Locate the cell with the specified text and output its [x, y] center coordinate. 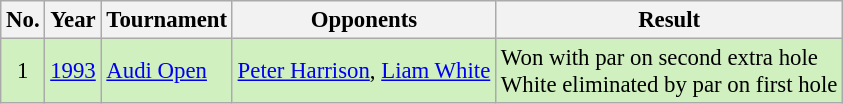
1 [23, 72]
Year [73, 20]
Audi Open [166, 72]
Peter Harrison, Liam White [364, 72]
No. [23, 20]
Result [670, 20]
Won with par on second extra holeWhite eliminated by par on first hole [670, 72]
1993 [73, 72]
Tournament [166, 20]
Opponents [364, 20]
